From the cell containing the given text, extract its center point as (X, Y) coordinate. 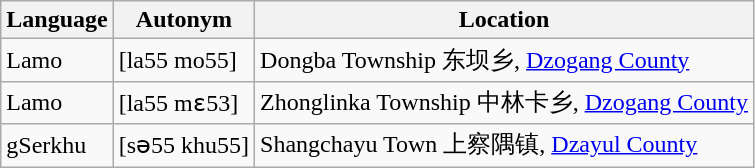
gSerkhu (57, 146)
[sə55 khu55] (184, 146)
Zhonglinka Township 中林卡乡, Dzogang County (504, 102)
Language (57, 20)
Autonym (184, 20)
[la55 mɛ53] (184, 102)
Shangchayu Town 上察隅镇, Dzayul County (504, 146)
Location (504, 20)
[la55 mo55] (184, 60)
Dongba Township 东坝乡, Dzogang County (504, 60)
